For the text-containing cell, return its midpoint in (x, y) coordinate format. 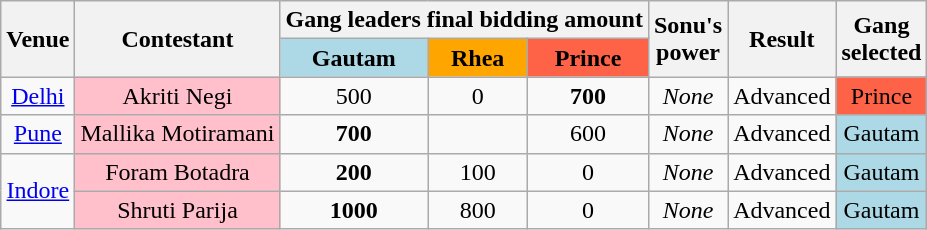
100 (478, 172)
Venue (38, 39)
Sonu'spower (688, 39)
200 (354, 172)
Result (782, 39)
Indore (38, 191)
Gangselected (882, 39)
Delhi (38, 96)
Shruti Parija (178, 210)
Mallika Motiramani (178, 134)
Gang leaders final bidding amount (464, 20)
800 (478, 210)
1000 (354, 210)
Contestant (178, 39)
Rhea (478, 58)
Foram Botadra (178, 172)
500 (354, 96)
Akriti Negi (178, 96)
Pune (38, 134)
600 (588, 134)
